Return the (X, Y) coordinate for the center point of the cell that contains the specified text.  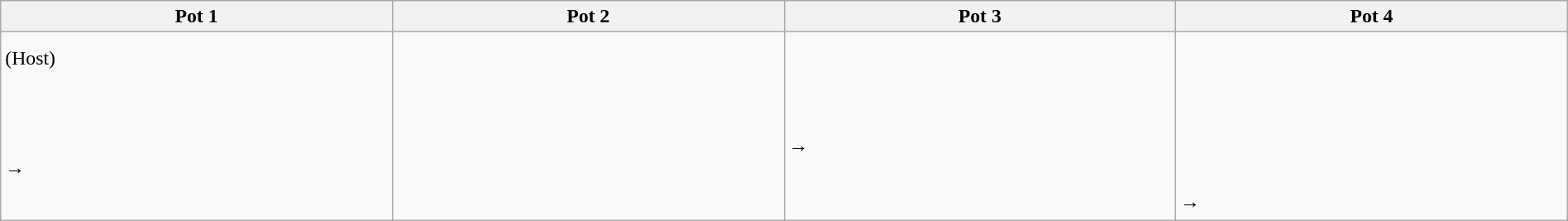
Pot 1 (197, 17)
Pot 3 (980, 17)
(Host) → (197, 126)
Pot 2 (588, 17)
Pot 4 (1372, 17)
